For the text-containing cell, return its midpoint in [x, y] coordinate format. 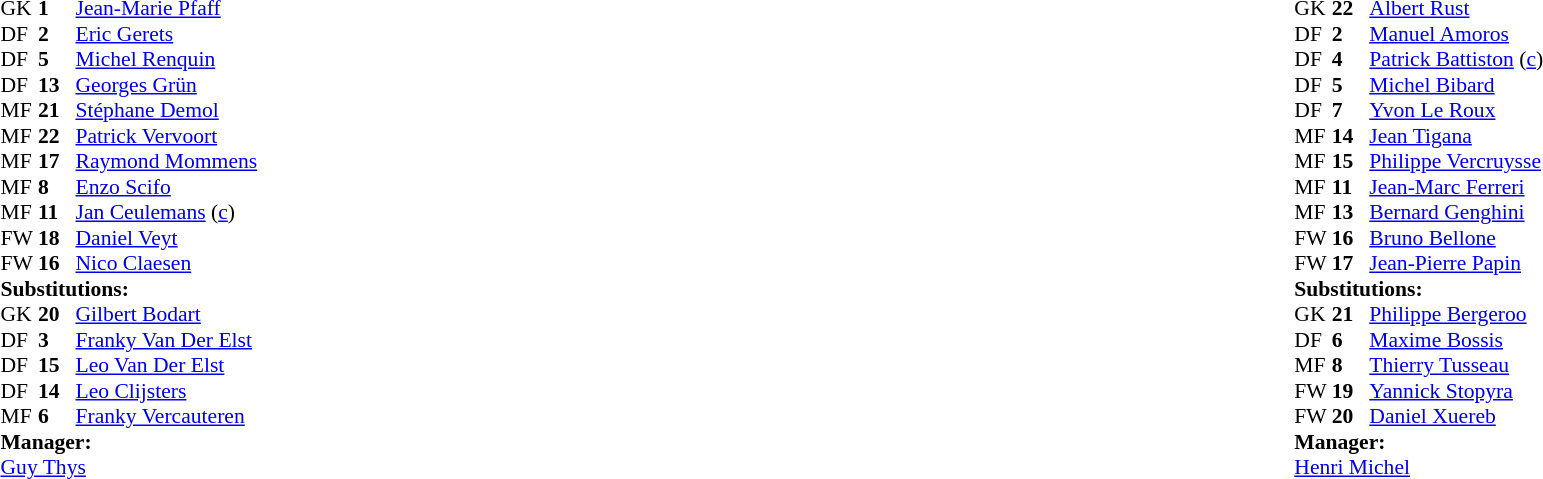
Patrick Vervoort [167, 136]
Franky Van Der Elst [167, 340]
Jan Ceulemans (c) [167, 213]
Daniel Xuereb [1456, 417]
Michel Renquin [167, 59]
Raymond Mommens [167, 161]
3 [57, 340]
Gilbert Bodart [167, 315]
Leo Clijsters [167, 391]
Yvon Le Roux [1456, 111]
Bernard Genghini [1456, 213]
Bruno Bellone [1456, 238]
Jean-Marc Ferreri [1456, 187]
18 [57, 238]
4 [1351, 59]
Eric Gerets [167, 34]
Franky Vercauteren [167, 417]
Patrick Battiston (c) [1456, 59]
Leo Van Der Elst [167, 365]
Jean-Pierre Papin [1456, 263]
22 [57, 136]
Michel Bibard [1456, 85]
Stéphane Demol [167, 111]
Jean Tigana [1456, 136]
Manuel Amoros [1456, 34]
Thierry Tusseau [1456, 365]
Nico Claesen [167, 263]
Daniel Veyt [167, 238]
Maxime Bossis [1456, 340]
Enzo Scifo [167, 187]
19 [1351, 391]
7 [1351, 111]
Philippe Bergeroo [1456, 315]
Philippe Vercruysse [1456, 161]
Yannick Stopyra [1456, 391]
Georges Grün [167, 85]
